Determine the (X, Y) coordinate at the center of the cell enclosing the given text.  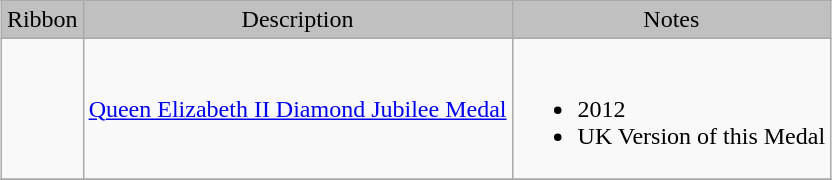
2012UK Version of this Medal (672, 109)
Queen Elizabeth II Diamond Jubilee Medal (298, 109)
Description (298, 20)
Ribbon (42, 20)
Notes (672, 20)
